Return (x, y) of the center of cell containing provided text 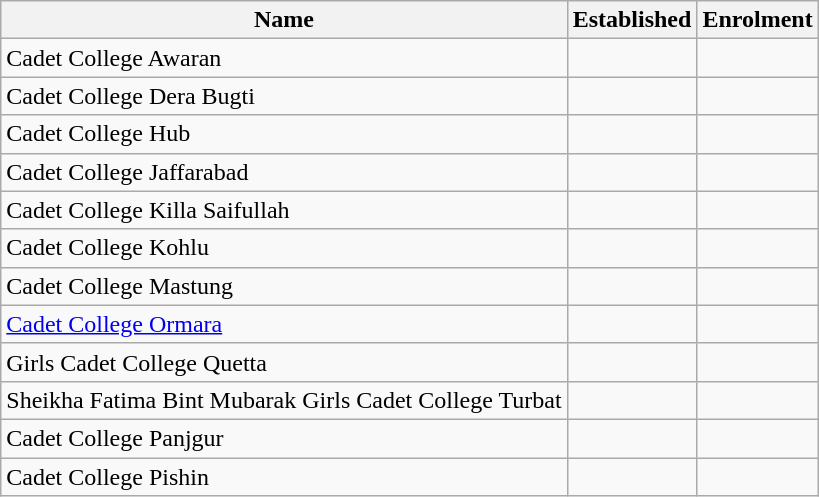
Cadet College Panjgur (284, 438)
Sheikha Fatima Bint Mubarak Girls Cadet College Turbat (284, 400)
Cadet College Killa Saifullah (284, 210)
Cadet College Dera Bugti (284, 96)
Cadet College Pishin (284, 477)
Cadet College Ormara (284, 324)
Name (284, 20)
Cadet College Jaffarabad (284, 172)
Cadet College Mastung (284, 286)
Cadet College Hub (284, 134)
Cadet College Awaran (284, 58)
Enrolment (758, 20)
Cadet College Kohlu (284, 248)
Girls Cadet College Quetta (284, 362)
Established (632, 20)
